Return the [X, Y] coordinate for the center point of the cell that contains the specified text.  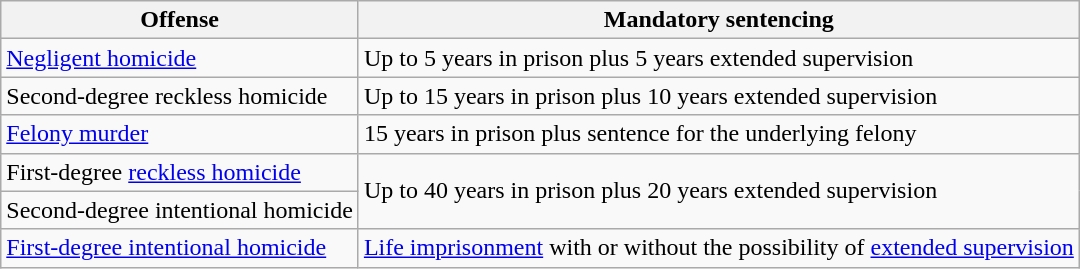
Up to 5 years in prison plus 5 years extended supervision [718, 58]
First-degree reckless homicide [180, 172]
Up to 40 years in prison plus 20 years extended supervision [718, 191]
Negligent homicide [180, 58]
Life imprisonment with or without the possibility of extended supervision [718, 248]
Up to 15 years in prison plus 10 years extended supervision [718, 96]
Second-degree intentional homicide [180, 210]
15 years in prison plus sentence for the underlying felony [718, 134]
Offense [180, 20]
Mandatory sentencing [718, 20]
First-degree intentional homicide [180, 248]
Second-degree reckless homicide [180, 96]
Felony murder [180, 134]
